Pinpoint the cell where the given text exists, returning its (x, y) midpoint coordinate. 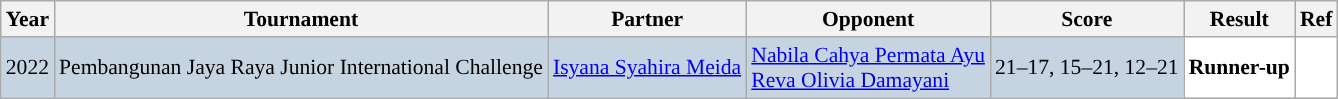
2022 (28, 68)
Opponent (868, 19)
Nabila Cahya Permata Ayu Reva Olivia Damayani (868, 68)
21–17, 15–21, 12–21 (1087, 68)
Tournament (301, 19)
Year (28, 19)
Result (1240, 19)
Runner-up (1240, 68)
Pembangunan Jaya Raya Junior International Challenge (301, 68)
Isyana Syahira Meida (647, 68)
Score (1087, 19)
Ref (1316, 19)
Partner (647, 19)
